Provide the (X, Y) coordinate of the cell's center where the given text is located.  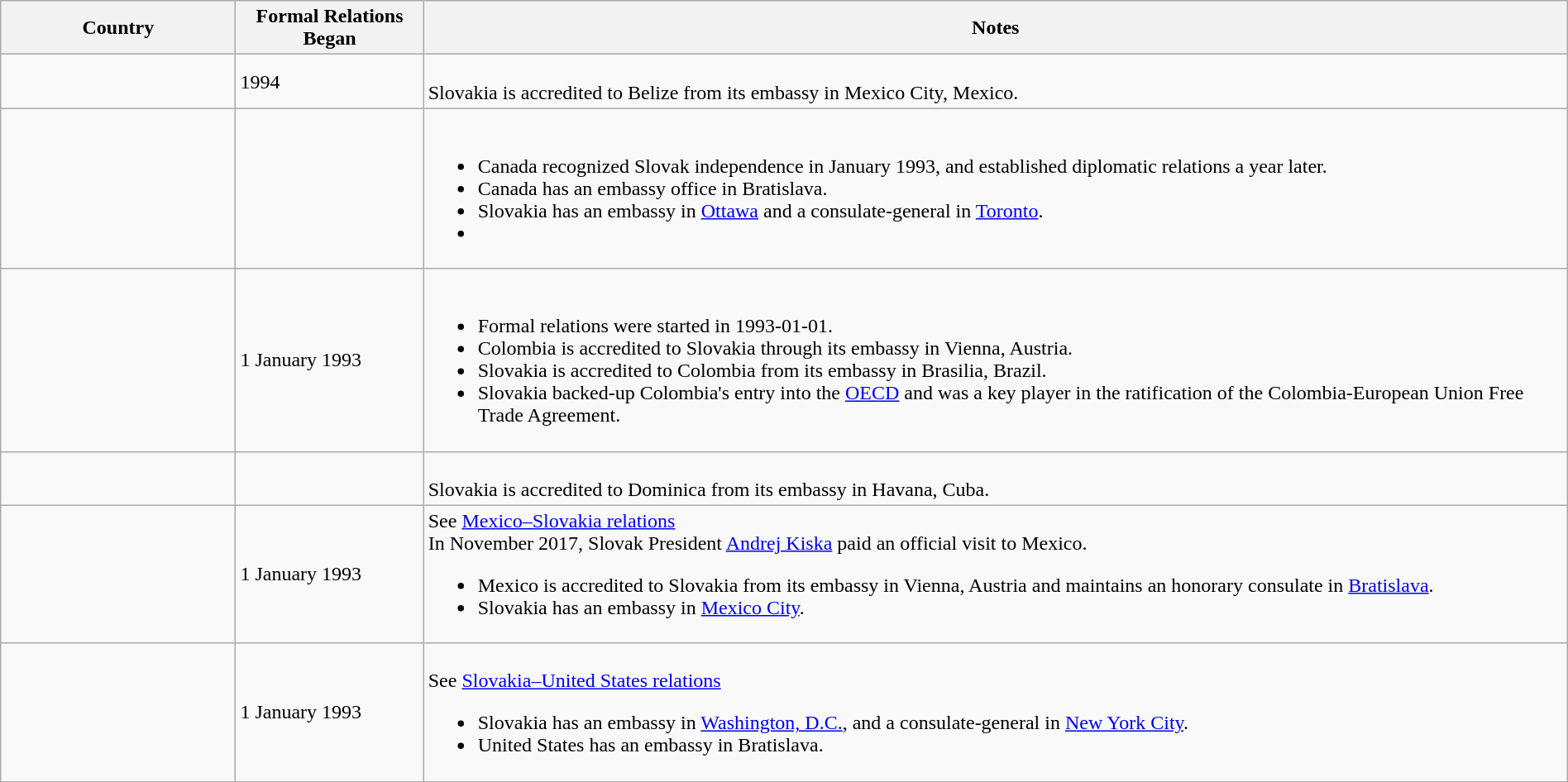
Country (118, 28)
Slovakia is accredited to Belize from its embassy in Mexico City, Mexico. (996, 81)
1994 (329, 81)
Notes (996, 28)
Slovakia is accredited to Dominica from its embassy in Havana, Cuba. (996, 478)
Formal Relations Began (329, 28)
